Capture the cell that displays the provided text and extract its (x, y) central coordinate. 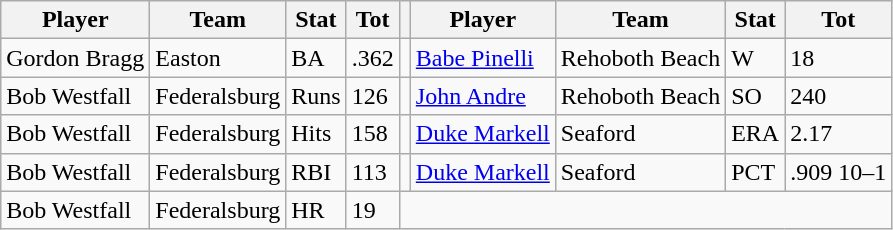
158 (372, 134)
Runs (316, 96)
240 (838, 96)
.362 (372, 58)
18 (838, 58)
126 (372, 96)
PCT (756, 172)
RBI (316, 172)
Babe Pinelli (482, 58)
Easton (218, 58)
19 (372, 210)
Hits (316, 134)
BA (316, 58)
John Andre (482, 96)
Gordon Bragg (76, 58)
113 (372, 172)
W (756, 58)
HR (316, 210)
.909 10–1 (838, 172)
SO (756, 96)
ERA (756, 134)
2.17 (838, 134)
